From the cell containing the given text, extract its center point as [X, Y] coordinate. 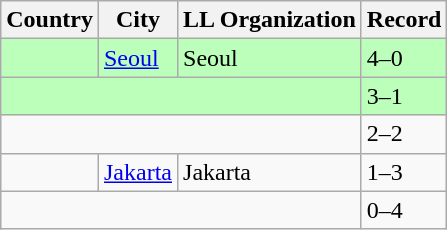
Record [404, 20]
2–2 [404, 134]
City [138, 20]
Country [50, 20]
0–4 [404, 210]
3–1 [404, 96]
1–3 [404, 172]
LL Organization [270, 20]
4–0 [404, 58]
